Determine the [X, Y] coordinate at the center of the cell enclosing the given text.  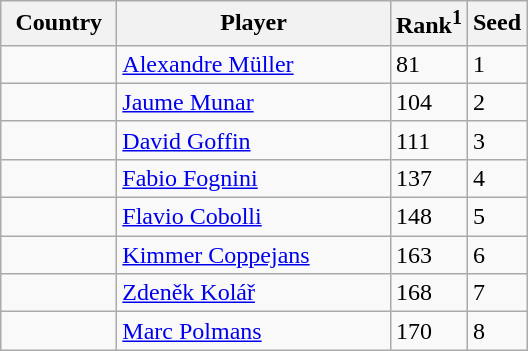
168 [428, 293]
137 [428, 178]
104 [428, 102]
1 [496, 64]
Player [254, 24]
Seed [496, 24]
David Goffin [254, 140]
4 [496, 178]
Rank1 [428, 24]
Flavio Cobolli [254, 217]
Fabio Fognini [254, 178]
3 [496, 140]
Country [59, 24]
81 [428, 64]
5 [496, 217]
148 [428, 217]
111 [428, 140]
Alexandre Müller [254, 64]
2 [496, 102]
8 [496, 331]
170 [428, 331]
7 [496, 293]
Kimmer Coppejans [254, 255]
Marc Polmans [254, 331]
163 [428, 255]
6 [496, 255]
Jaume Munar [254, 102]
Zdeněk Kolář [254, 293]
